Provide the (X, Y) coordinate of the cell's center where the given text is located.  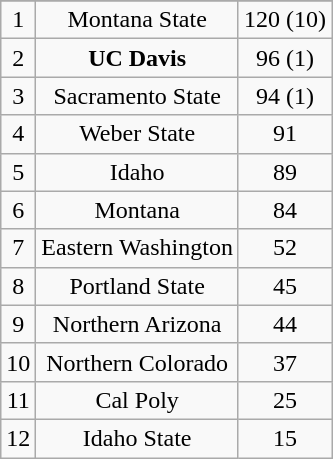
Northern Arizona (138, 324)
10 (18, 362)
8 (18, 286)
5 (18, 172)
Eastern Washington (138, 248)
9 (18, 324)
94 (1) (284, 96)
Montana State (138, 20)
Weber State (138, 134)
Portland State (138, 286)
7 (18, 248)
52 (284, 248)
Montana (138, 210)
6 (18, 210)
1 (18, 20)
37 (284, 362)
4 (18, 134)
Idaho State (138, 438)
Sacramento State (138, 96)
2 (18, 58)
Northern Colorado (138, 362)
15 (284, 438)
45 (284, 286)
12 (18, 438)
Idaho (138, 172)
25 (284, 400)
3 (18, 96)
Cal Poly (138, 400)
91 (284, 134)
96 (1) (284, 58)
89 (284, 172)
UC Davis (138, 58)
11 (18, 400)
84 (284, 210)
44 (284, 324)
120 (10) (284, 20)
